For the text-containing cell, return its midpoint in (x, y) coordinate format. 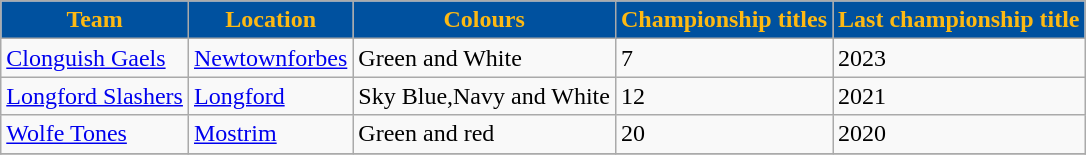
Longford (270, 96)
Championship titles (724, 20)
Newtownforbes (270, 58)
Wolfe Tones (95, 134)
Green and White (484, 58)
2020 (959, 134)
20 (724, 134)
Green and red (484, 134)
Longford Slashers (95, 96)
2023 (959, 58)
Mostrim (270, 134)
12 (724, 96)
Sky Blue,Navy and White (484, 96)
7 (724, 58)
Location (270, 20)
Team (95, 20)
2021 (959, 96)
Clonguish Gaels (95, 58)
Colours (484, 20)
Last championship title (959, 20)
